Return the [X, Y] coordinate for the center point of the cell that contains the specified text.  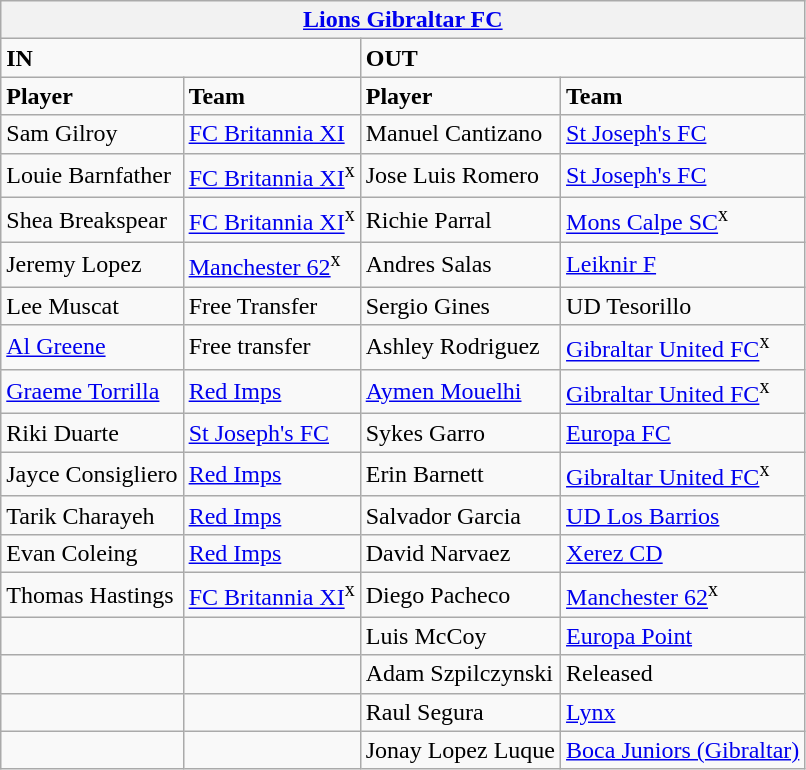
Sergio Gines [460, 306]
Aymen Mouelhi [460, 392]
Adam Szpilczynski [460, 674]
Graeme Torrilla [92, 392]
Evan Coleing [92, 554]
Luis McCoy [460, 636]
Thomas Hastings [92, 596]
Riki Duarte [92, 433]
Lions Gibraltar FC [403, 20]
IN [180, 58]
Jayce Consigliero [92, 474]
Lee Muscat [92, 306]
Raul Segura [460, 712]
Al Greene [92, 348]
Jeremy Lopez [92, 264]
OUT [582, 58]
Boca Juniors (Gibraltar) [683, 750]
Manuel Cantizano [460, 134]
Lynx [683, 712]
Jonay Lopez Luque [460, 750]
Ashley Rodriguez [460, 348]
Europa Point [683, 636]
Jose Luis Romero [460, 176]
David Narvaez [460, 554]
Erin Barnett [460, 474]
Richie Parral [460, 220]
Leiknir F [683, 264]
Free transfer [272, 348]
Europa FC [683, 433]
Tarik Charayeh [92, 515]
Sykes Garro [460, 433]
Sam Gilroy [92, 134]
UD Los Barrios [683, 515]
UD Tesorillo [683, 306]
Free Transfer [272, 306]
Diego Pacheco [460, 596]
Louie Barnfather [92, 176]
Shea Breakspear [92, 220]
Mons Calpe SCx [683, 220]
FC Britannia XI [272, 134]
Xerez CD [683, 554]
Salvador Garcia [460, 515]
Released [683, 674]
Andres Salas [460, 264]
